Capture the cell that displays the provided text and extract its [X, Y] central coordinate. 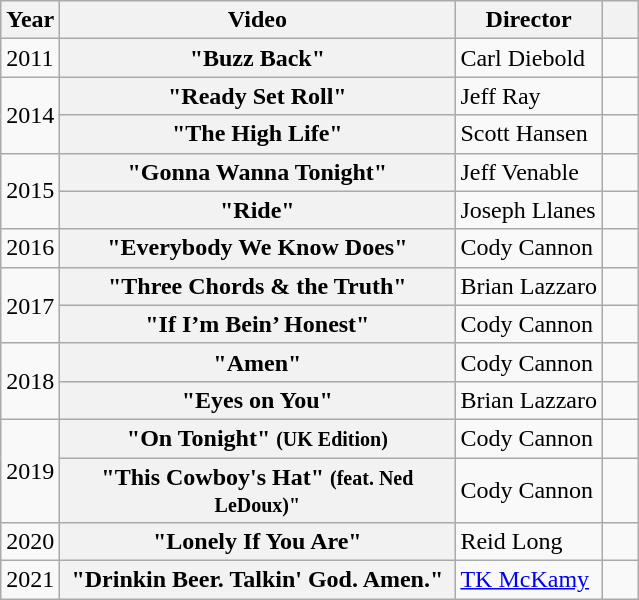
"Amen" [258, 362]
"Three Chords & the Truth" [258, 286]
2019 [30, 470]
2017 [30, 305]
Year [30, 20]
"If I’m Bein’ Honest" [258, 324]
"This Cowboy's Hat" (feat. Ned LeDoux)" [258, 490]
"Lonely If You Are" [258, 542]
Carl Diebold [529, 58]
2020 [30, 542]
Jeff Ray [529, 96]
"The High Life" [258, 134]
Director [529, 20]
"Gonna Wanna Tonight" [258, 172]
"Ready Set Roll" [258, 96]
Jeff Venable [529, 172]
"Buzz Back" [258, 58]
Scott Hansen [529, 134]
TK McKamy [529, 580]
2016 [30, 248]
"Everybody We Know Does" [258, 248]
"Drinkin Beer. Talkin' God. Amen." [258, 580]
Video [258, 20]
2021 [30, 580]
"Ride" [258, 210]
2018 [30, 381]
2015 [30, 191]
"On Tonight" (UK Edition) [258, 438]
2011 [30, 58]
2014 [30, 115]
"Eyes on You" [258, 400]
Reid Long [529, 542]
Joseph Llanes [529, 210]
